For the text-containing cell, return its midpoint in [X, Y] coordinate format. 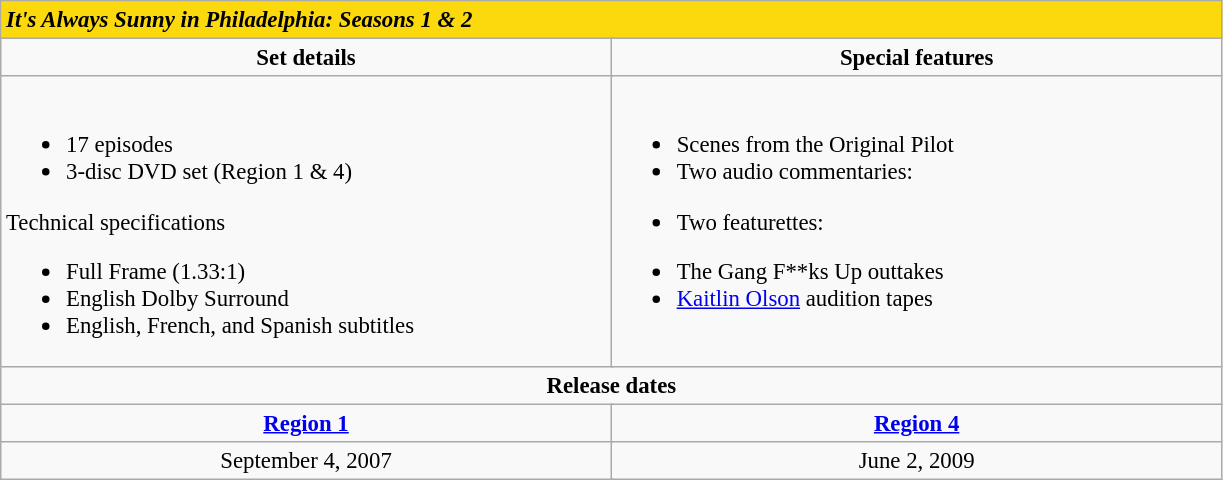
June 2, 2009 [916, 461]
Special features [916, 58]
Set details [306, 58]
Region 4 [916, 423]
Scenes from the Original PilotTwo audio commentaries:Two featurettes:The Gang F**ks Up outtakesKaitlin Olson audition tapes [916, 222]
Release dates [612, 386]
Region 1 [306, 423]
17 episodes3-disc DVD set (Region 1 & 4)Technical specificationsFull Frame (1.33:1)English Dolby SurroundEnglish, French, and Spanish subtitles [306, 222]
It's Always Sunny in Philadelphia: Seasons 1 & 2 [612, 20]
September 4, 2007 [306, 461]
